Find where the given text appears and provide that cell's center as [X, Y] coordinate. 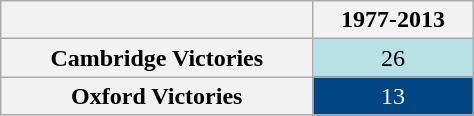
13 [393, 96]
26 [393, 58]
Cambridge Victories [157, 58]
1977-2013 [393, 20]
Oxford Victories [157, 96]
